Pinpoint the cell where the given text exists, returning its [x, y] midpoint coordinate. 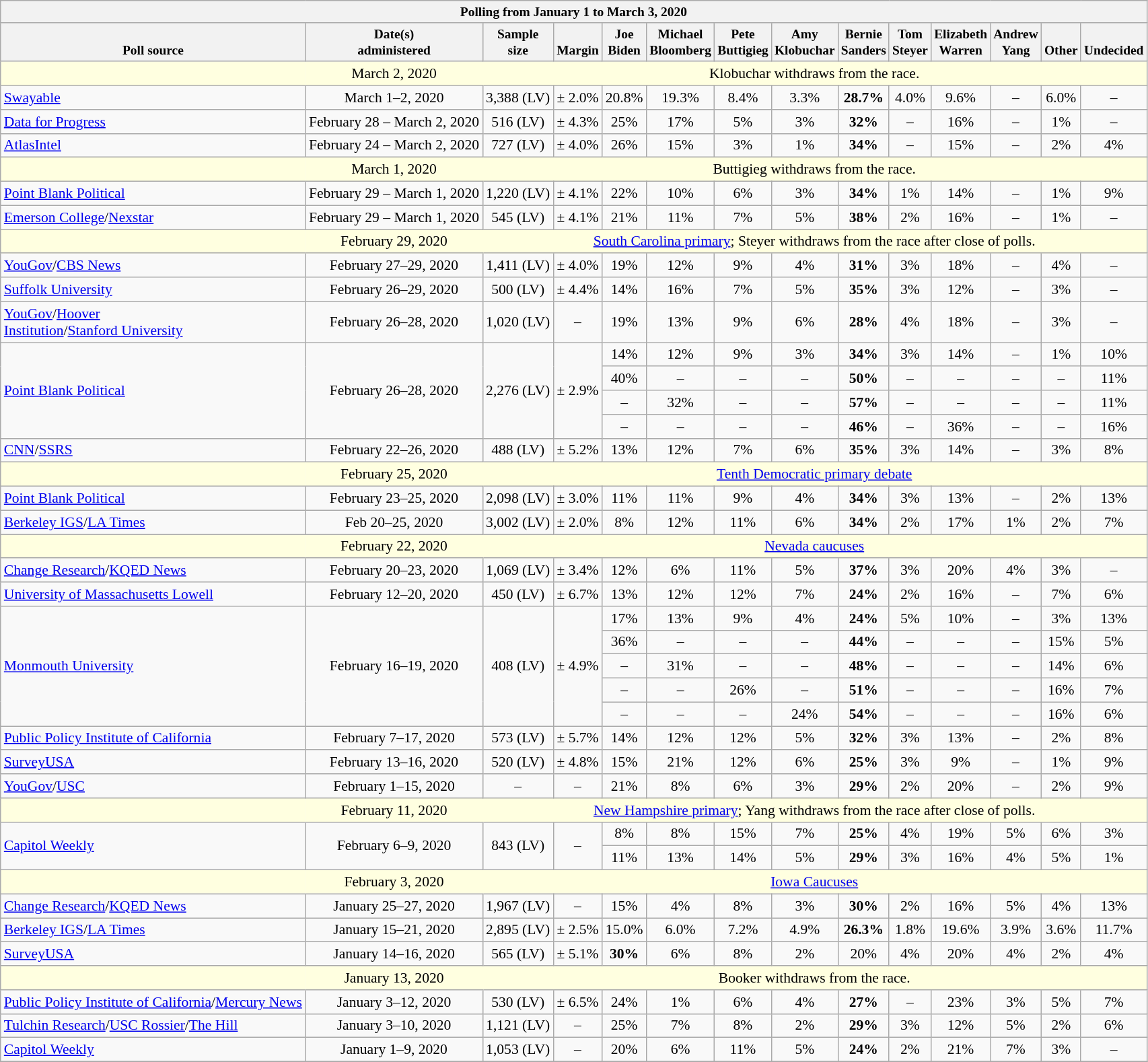
± 6.7% [577, 594]
500 (LV) [518, 289]
University of Massachusetts Lowell [153, 594]
1,053 (LV) [518, 1050]
20.8% [624, 98]
Nevada caucuses [814, 546]
1,121 (LV) [518, 1026]
February 29, 2020 [394, 242]
February 7–17, 2020 [394, 738]
January 3–12, 2020 [394, 1002]
February 3, 2020 [394, 882]
February 13–16, 2020 [394, 763]
Emerson College/Nexstar [153, 217]
38% [863, 217]
19.6% [961, 930]
Klobuchar withdraws from the race. [814, 74]
YouGov/CBS News [153, 266]
February 1–15, 2020 [394, 786]
408 (LV) [518, 666]
27% [863, 1002]
9.6% [961, 98]
46% [863, 427]
Undecided [1114, 42]
± 6.5% [577, 1002]
February 24 – March 2, 2020 [394, 145]
28% [863, 322]
TomSteyer [910, 42]
February 25, 2020 [394, 474]
565 (LV) [518, 954]
AndrewYang [1016, 42]
37% [863, 571]
Booker withdraws from the race. [814, 978]
545 (LV) [518, 217]
3.9% [1016, 930]
4.0% [910, 98]
February 6–9, 2020 [394, 845]
PeteButtigieg [743, 42]
ElizabethWarren [961, 42]
57% [863, 402]
± 4.9% [577, 666]
± 3.4% [577, 571]
Date(s)administered [394, 42]
February 16–19, 2020 [394, 666]
January 25–27, 2020 [394, 906]
Public Policy Institute of California [153, 738]
520 (LV) [518, 763]
26.3% [863, 930]
2,098 (LV) [518, 499]
± 4.3% [577, 122]
± 5.7% [577, 738]
Tulchin Research/USC Rossier/The Hill [153, 1026]
Data for Progress [153, 122]
± 3.0% [577, 499]
± 2.9% [577, 390]
843 (LV) [518, 845]
15.0% [624, 930]
± 4.8% [577, 763]
AtlasIntel [153, 145]
Monmouth University [153, 666]
Suffolk University [153, 289]
3.6% [1061, 930]
± 4.4% [577, 289]
3.3% [805, 98]
3,002 (LV) [518, 522]
Buttigieg withdraws from the race. [814, 170]
4.9% [805, 930]
± 2.5% [577, 930]
March 1, 2020 [394, 170]
± 5.1% [577, 954]
1.8% [910, 930]
727 (LV) [518, 145]
February 22, 2020 [394, 546]
YouGov/USC [153, 786]
Feb 20–25, 2020 [394, 522]
South Carolina primary; Steyer withdraws from the race after close of polls. [814, 242]
3,388 (LV) [518, 98]
516 (LV) [518, 122]
YouGov/HooverInstitution/Stanford University [153, 322]
BernieSanders [863, 42]
530 (LV) [518, 1002]
450 (LV) [518, 594]
AmyKlobuchar [805, 42]
Samplesize [518, 42]
Margin [577, 42]
40% [624, 379]
Polling from January 1 to March 3, 2020 [573, 12]
28.7% [863, 98]
22% [624, 194]
February 28 – March 2, 2020 [394, 122]
January 14–16, 2020 [394, 954]
Tenth Democratic primary debate [814, 474]
Poll source [153, 42]
23% [961, 1002]
11.7% [1114, 930]
1,020 (LV) [518, 322]
February 26–29, 2020 [394, 289]
CNN/SSRS [153, 450]
54% [863, 714]
Swayable [153, 98]
1,069 (LV) [518, 571]
50% [863, 379]
January 15–21, 2020 [394, 930]
February 27–29, 2020 [394, 266]
February 11, 2020 [394, 810]
JoeBiden [624, 42]
48% [863, 666]
19.3% [681, 98]
Other [1061, 42]
1,220 (LV) [518, 194]
February 23–25, 2020 [394, 499]
7.2% [743, 930]
2,276 (LV) [518, 390]
Iowa Caucuses [814, 882]
44% [863, 642]
January 13, 2020 [394, 978]
51% [863, 691]
March 2, 2020 [394, 74]
February 12–20, 2020 [394, 594]
8.4% [743, 98]
MichaelBloomberg [681, 42]
Public Policy Institute of California/Mercury News [153, 1002]
1,967 (LV) [518, 906]
1,411 (LV) [518, 266]
2,895 (LV) [518, 930]
February 22–26, 2020 [394, 450]
488 (LV) [518, 450]
January 1–9, 2020 [394, 1050]
February 20–23, 2020 [394, 571]
± 5.2% [577, 450]
New Hampshire primary; Yang withdraws from the race after close of polls. [814, 810]
573 (LV) [518, 738]
January 3–10, 2020 [394, 1026]
March 1–2, 2020 [394, 98]
